Output the (x, y) coordinate of the center of the cell containing the given text.  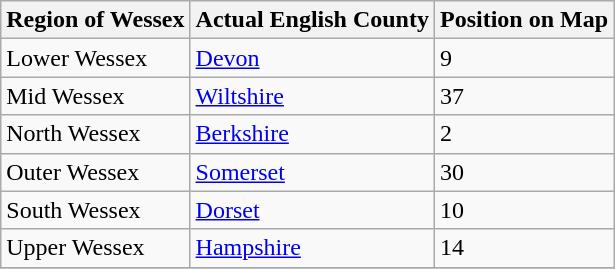
Dorset (312, 210)
Wiltshire (312, 96)
Actual English County (312, 20)
10 (524, 210)
Mid Wessex (96, 96)
9 (524, 58)
30 (524, 172)
North Wessex (96, 134)
Region of Wessex (96, 20)
Outer Wessex (96, 172)
Somerset (312, 172)
14 (524, 248)
Position on Map (524, 20)
Hampshire (312, 248)
Devon (312, 58)
2 (524, 134)
Berkshire (312, 134)
37 (524, 96)
Lower Wessex (96, 58)
Upper Wessex (96, 248)
South Wessex (96, 210)
